Provide the [x, y] coordinate of the cell's center where the given text is located.  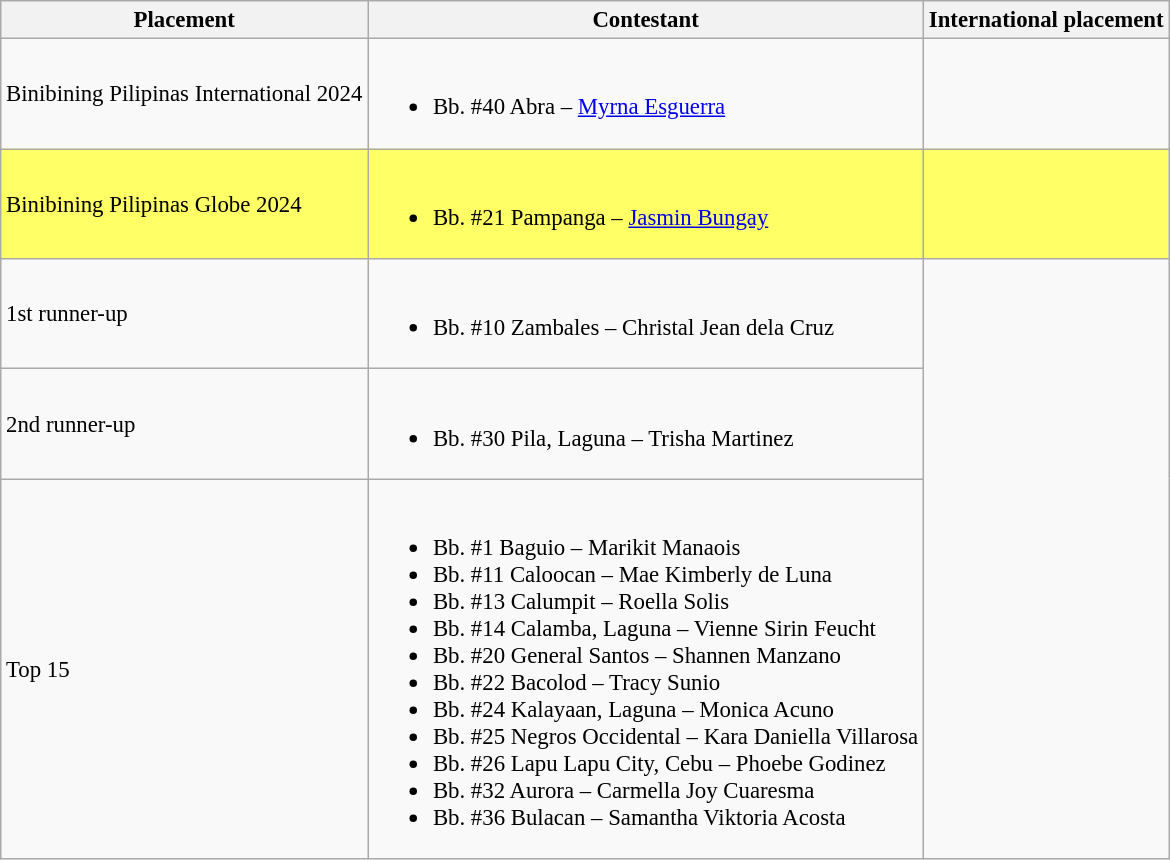
Placement [184, 20]
Binibining Pilipinas Globe 2024 [184, 204]
Contestant [646, 20]
1st runner-up [184, 314]
Bb. #30 Pila, Laguna – Trisha Martinez [646, 424]
International placement [1046, 20]
Top 15 [184, 669]
Bb. #40 Abra – Myrna Esguerra [646, 94]
Bb. #21 Pampanga – Jasmin Bungay [646, 204]
Binibining Pilipinas International 2024 [184, 94]
2nd runner-up [184, 424]
Bb. #10 Zambales – Christal Jean dela Cruz [646, 314]
